Output the [X, Y] coordinate of the center of the cell containing the given text.  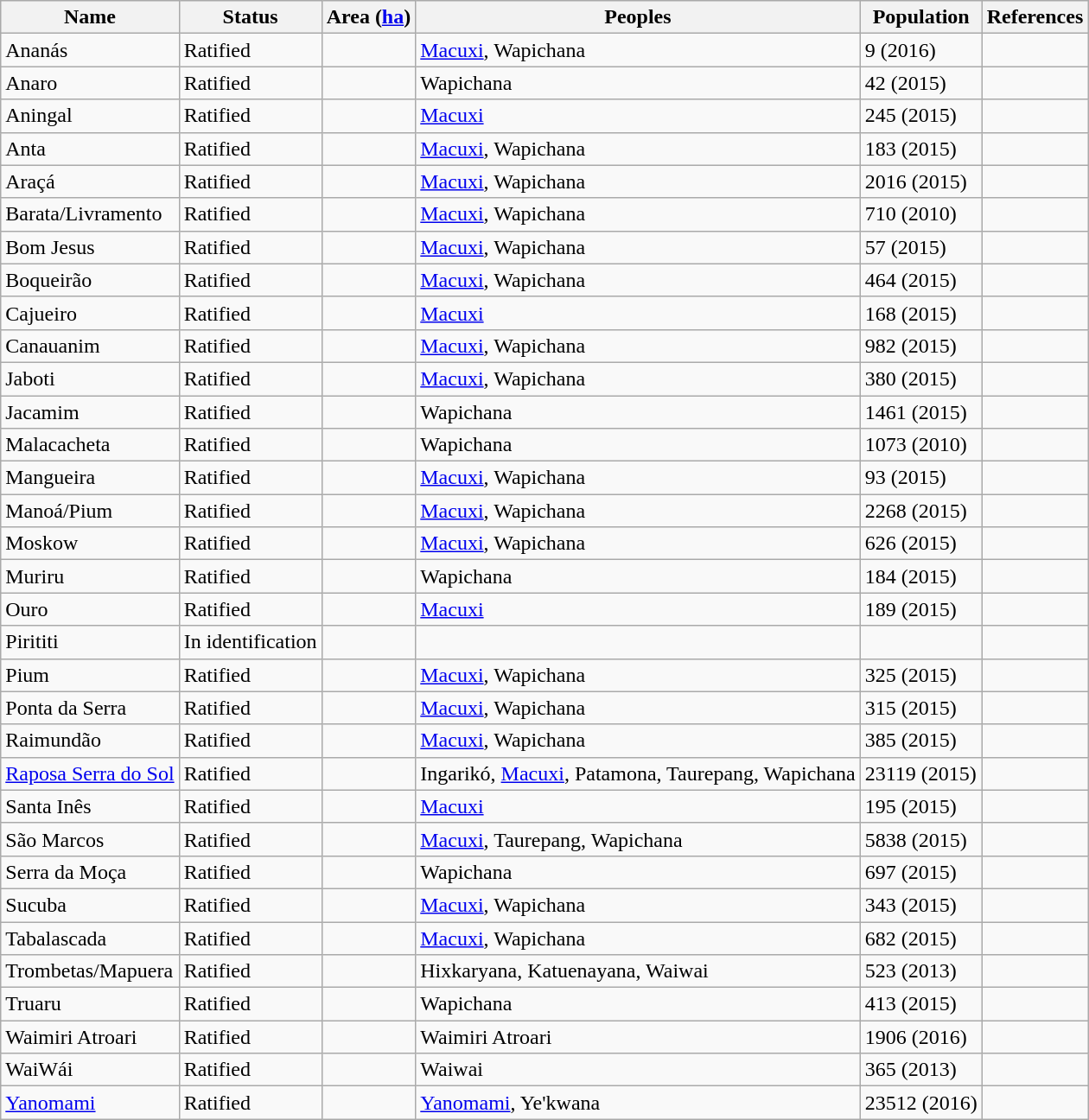
Pirititi [90, 642]
325 (2015) [921, 675]
Serra da Moça [90, 872]
Ananás [90, 50]
Ouro [90, 609]
Bom Jesus [90, 247]
Araçá [90, 181]
Santa Inês [90, 806]
315 (2015) [921, 708]
Cajueiro [90, 313]
Area (ha) [368, 17]
In identification [251, 642]
Ingarikó, Macuxi, Patamona, Taurepang, Wapichana [638, 773]
626 (2015) [921, 544]
Barata/Livramento [90, 214]
57 (2015) [921, 247]
Truaru [90, 1004]
380 (2015) [921, 379]
413 (2015) [921, 1004]
Pium [90, 675]
23119 (2015) [921, 773]
Sucuba [90, 905]
Raposa Serra do Sol [90, 773]
710 (2010) [921, 214]
Aningal [90, 116]
1073 (2010) [921, 445]
189 (2015) [921, 609]
168 (2015) [921, 313]
365 (2013) [921, 1070]
464 (2015) [921, 280]
2016 (2015) [921, 181]
183 (2015) [921, 149]
Yanomami [90, 1103]
2268 (2015) [921, 511]
WaiWái [90, 1070]
Raimundão [90, 741]
Boqueirão [90, 280]
682 (2015) [921, 938]
Ponta da Serra [90, 708]
1906 (2016) [921, 1037]
982 (2015) [921, 346]
Mangueira [90, 478]
385 (2015) [921, 741]
Canauanim [90, 346]
Jaboti [90, 379]
5838 (2015) [921, 839]
Moskow [90, 544]
697 (2015) [921, 872]
Jacamim [90, 412]
184 (2015) [921, 576]
23512 (2016) [921, 1103]
Hixkaryana, Katuenayana, Waiwai [638, 971]
Anaro [90, 83]
São Marcos [90, 839]
42 (2015) [921, 83]
523 (2013) [921, 971]
Tabalascada [90, 938]
Yanomami, Ye'kwana [638, 1103]
Status [251, 17]
195 (2015) [921, 806]
Macuxi, Taurepang, Wapichana [638, 839]
9 (2016) [921, 50]
Manoá/Pium [90, 511]
Peoples [638, 17]
References [1035, 17]
Waiwai [638, 1070]
Name [90, 17]
245 (2015) [921, 116]
1461 (2015) [921, 412]
Malacacheta [90, 445]
Muriru [90, 576]
93 (2015) [921, 478]
Trombetas/Mapuera [90, 971]
Anta [90, 149]
Population [921, 17]
343 (2015) [921, 905]
